Return [x, y] of the center of cell containing provided text 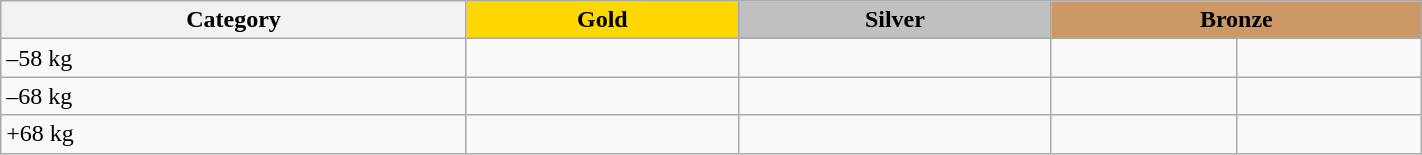
Gold [602, 20]
+68 kg [234, 134]
Silver [894, 20]
–68 kg [234, 96]
–58 kg [234, 58]
Category [234, 20]
Bronze [1236, 20]
